Determine the (x, y) coordinate at the center of the cell enclosing the given text.  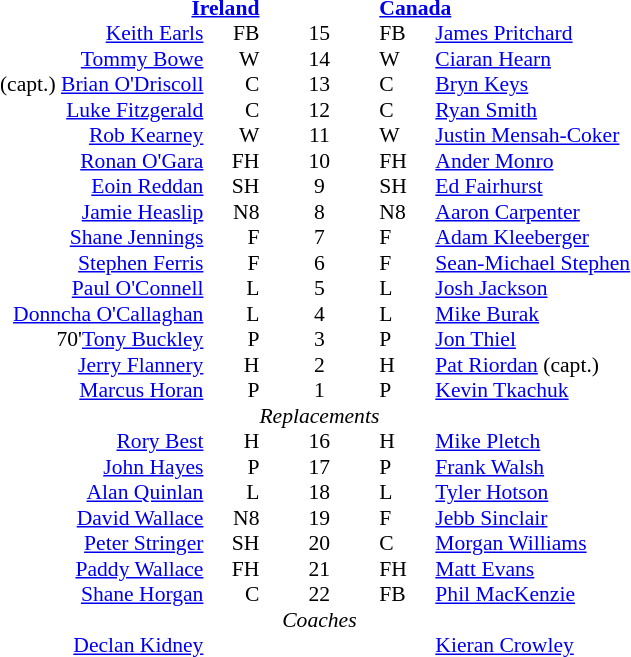
15 (319, 33)
19 (319, 518)
10 (319, 161)
18 (319, 493)
14 (319, 59)
21 (319, 569)
11 (319, 135)
22 (319, 595)
Replacements (319, 416)
13 (319, 85)
7 (319, 237)
3 (319, 339)
2 (319, 365)
Coaches (319, 620)
8 (319, 212)
20 (319, 543)
16 (319, 441)
12 (319, 110)
4 (319, 314)
5 (319, 289)
17 (319, 467)
1 (319, 391)
6 (319, 263)
9 (319, 187)
